For the text-containing cell, return its midpoint in [x, y] coordinate format. 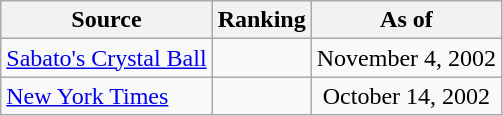
October 14, 2002 [406, 96]
Source [106, 20]
Sabato's Crystal Ball [106, 58]
New York Times [106, 96]
As of [406, 20]
November 4, 2002 [406, 58]
Ranking [262, 20]
